For the text-containing cell, return its midpoint in [x, y] coordinate format. 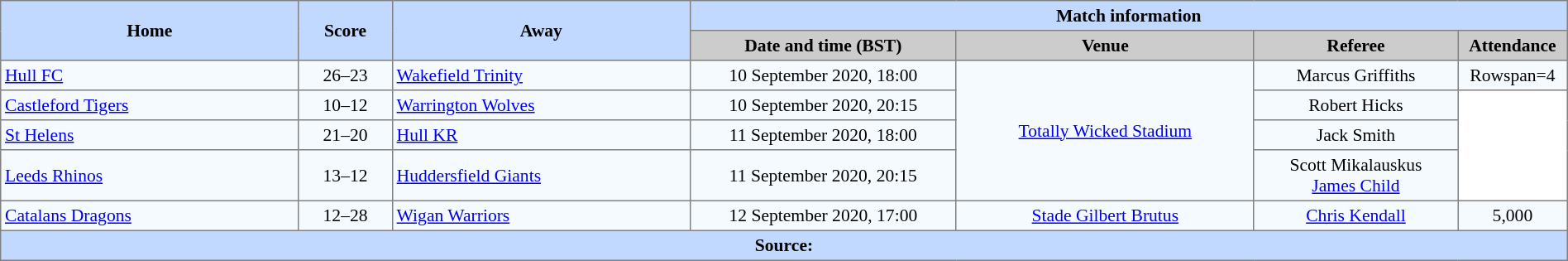
Away [541, 31]
11 September 2020, 20:15 [823, 176]
21–20 [346, 135]
Castleford Tigers [150, 105]
Warrington Wolves [541, 105]
13–12 [346, 176]
Huddersfield Giants [541, 176]
Marcus Griffiths [1355, 75]
Stade Gilbert Brutus [1105, 215]
Attendance [1513, 46]
Wigan Warriors [541, 215]
10 September 2020, 18:00 [823, 75]
Hull KR [541, 135]
10 September 2020, 20:15 [823, 105]
11 September 2020, 18:00 [823, 135]
26–23 [346, 75]
Referee [1355, 46]
Catalans Dragons [150, 215]
Wakefield Trinity [541, 75]
Source: [784, 245]
12–28 [346, 215]
5,000 [1513, 215]
Score [346, 31]
Jack Smith [1355, 135]
12 September 2020, 17:00 [823, 215]
Home [150, 31]
10–12 [346, 105]
Match information [1128, 16]
St Helens [150, 135]
Hull FC [150, 75]
Chris Kendall [1355, 215]
Date and time (BST) [823, 46]
Leeds Rhinos [150, 176]
Venue [1105, 46]
Rowspan=4 [1513, 75]
Robert Hicks [1355, 105]
Scott Mikalauskus James Child [1355, 176]
Totally Wicked Stadium [1105, 131]
